Identify which cell holds the provided text, then report its [X, Y] central coordinate. 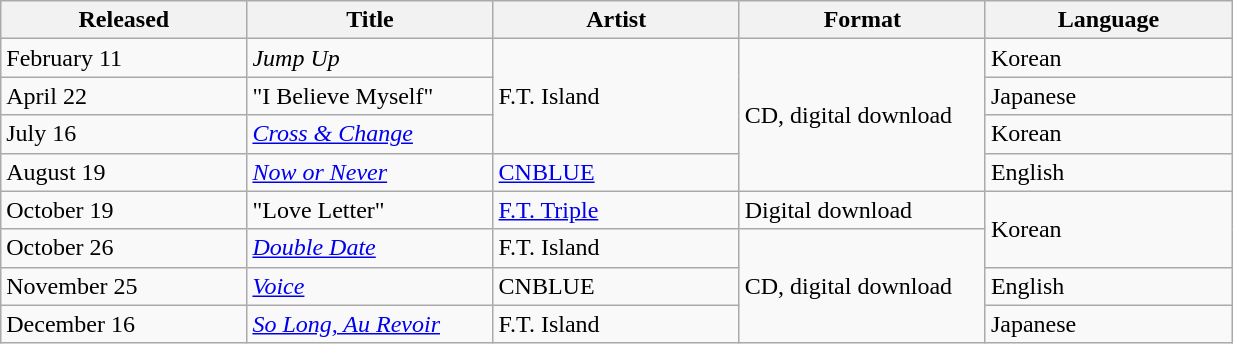
December 16 [124, 324]
Now or Never [370, 172]
August 19 [124, 172]
Cross & Change [370, 134]
Title [370, 20]
April 22 [124, 96]
November 25 [124, 286]
Digital download [862, 210]
Jump Up [370, 58]
October 26 [124, 248]
February 11 [124, 58]
Artist [616, 20]
Format [862, 20]
October 19 [124, 210]
"Love Letter" [370, 210]
So Long, Au Revoir [370, 324]
Released [124, 20]
Double Date [370, 248]
"I Believe Myself" [370, 96]
F.T. Triple [616, 210]
Voice [370, 286]
Language [1108, 20]
July 16 [124, 134]
